Determine the (X, Y) coordinate at the center of the cell enclosing the given text.  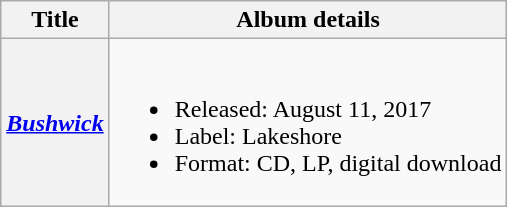
Title (55, 20)
Released: August 11, 2017Label: LakeshoreFormat: CD, LP, digital download (308, 122)
Album details (308, 20)
Bushwick (55, 122)
